Return (X, Y) of the center of cell containing provided text 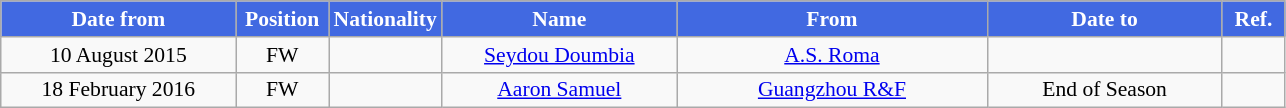
End of Season (1104, 90)
Date to (1104, 19)
A.S. Roma (832, 55)
Date from (118, 19)
18 February 2016 (118, 90)
Guangzhou R&F (832, 90)
Name (560, 19)
10 August 2015 (118, 55)
Seydou Doumbia (560, 55)
Nationality (384, 19)
Position (282, 19)
Aaron Samuel (560, 90)
Ref. (1254, 19)
From (832, 19)
